Provide the (x, y) coordinate of the cell's center where the given text is located.  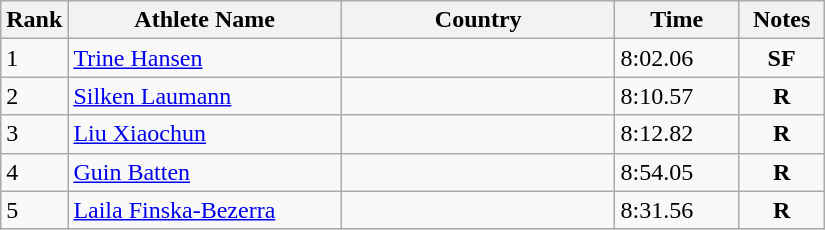
Rank (34, 20)
Athlete Name (205, 20)
8:54.05 (677, 172)
Silken Laumann (205, 96)
2 (34, 96)
Liu Xiaochun (205, 134)
8:31.56 (677, 210)
Trine Hansen (205, 58)
8:10.57 (677, 96)
8:02.06 (677, 58)
Guin Batten (205, 172)
4 (34, 172)
3 (34, 134)
Time (677, 20)
SF (782, 58)
Notes (782, 20)
8:12.82 (677, 134)
Laila Finska-Bezerra (205, 210)
1 (34, 58)
5 (34, 210)
Country (478, 20)
